Locate the cell with the specified text and output its [x, y] center coordinate. 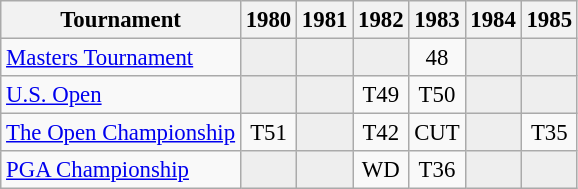
T42 [381, 133]
U.S. Open [121, 95]
1981 [325, 20]
The Open Championship [121, 133]
Masters Tournament [121, 58]
T49 [381, 95]
T50 [437, 95]
CUT [437, 133]
1980 [268, 20]
48 [437, 58]
1983 [437, 20]
T51 [268, 133]
Tournament [121, 20]
T36 [437, 170]
T35 [549, 133]
1984 [493, 20]
WD [381, 170]
PGA Championship [121, 170]
1982 [381, 20]
1985 [549, 20]
